Output the (x, y) coordinate of the center of the cell containing the given text.  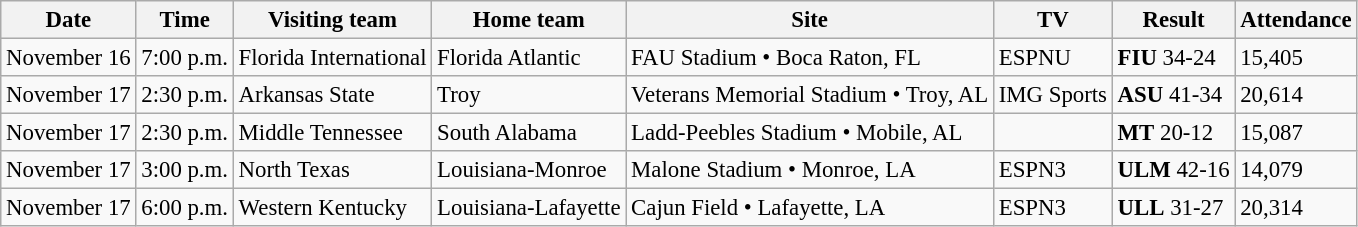
Louisiana-Monroe (529, 170)
FIU 34-24 (1174, 58)
Troy (529, 95)
FAU Stadium • Boca Raton, FL (810, 58)
Middle Tennessee (332, 133)
3:00 p.m. (184, 170)
15,405 (1296, 58)
7:00 p.m. (184, 58)
Cajun Field • Lafayette, LA (810, 208)
Time (184, 20)
Ladd-Peebles Stadium • Mobile, AL (810, 133)
Attendance (1296, 20)
14,079 (1296, 170)
20,314 (1296, 208)
Visiting team (332, 20)
15,087 (1296, 133)
Louisiana-Lafayette (529, 208)
Florida Atlantic (529, 58)
Malone Stadium • Monroe, LA (810, 170)
North Texas (332, 170)
ESPNU (1052, 58)
South Alabama (529, 133)
ULL 31-27 (1174, 208)
20,614 (1296, 95)
Florida International (332, 58)
Home team (529, 20)
Result (1174, 20)
ULM 42-16 (1174, 170)
Veterans Memorial Stadium • Troy, AL (810, 95)
ASU 41-34 (1174, 95)
November 16 (68, 58)
IMG Sports (1052, 95)
Date (68, 20)
Western Kentucky (332, 208)
TV (1052, 20)
MT 20-12 (1174, 133)
Arkansas State (332, 95)
Site (810, 20)
6:00 p.m. (184, 208)
